Extract the [X, Y] coordinate from the center of the cell holding the provided text.  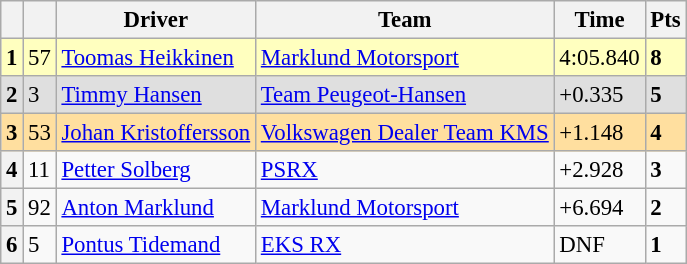
+0.335 [600, 95]
92 [40, 208]
Pontus Tidemand [156, 245]
EKS RX [404, 245]
Volkswagen Dealer Team KMS [404, 133]
8 [666, 58]
Time [600, 20]
4:05.840 [600, 58]
+2.928 [600, 170]
Team [404, 20]
Toomas Heikkinen [156, 58]
6 [12, 245]
Team Peugeot-Hansen [404, 95]
Pts [666, 20]
+6.694 [600, 208]
PSRX [404, 170]
11 [40, 170]
53 [40, 133]
Anton Marklund [156, 208]
57 [40, 58]
Timmy Hansen [156, 95]
Driver [156, 20]
Johan Kristoffersson [156, 133]
Petter Solberg [156, 170]
+1.148 [600, 133]
DNF [600, 245]
